From the cell containing the given text, extract its center point as [x, y] coordinate. 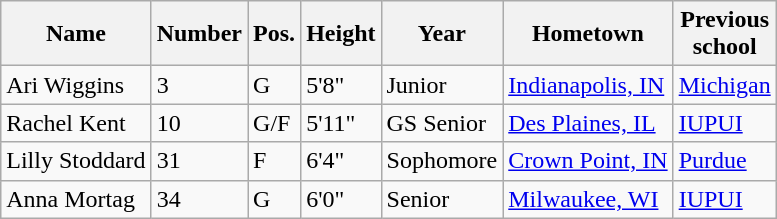
6'4" [341, 161]
3 [199, 85]
Ari Wiggins [76, 85]
Michigan [724, 85]
31 [199, 161]
Purdue [724, 161]
G/F [274, 123]
Anna Mortag [76, 199]
Name [76, 34]
Pos. [274, 34]
Hometown [588, 34]
Senior [442, 199]
Lilly Stoddard [76, 161]
GS Senior [442, 123]
Height [341, 34]
10 [199, 123]
Number [199, 34]
Previousschool [724, 34]
Des Plaines, IL [588, 123]
5'8" [341, 85]
6'0" [341, 199]
Year [442, 34]
F [274, 161]
Sophomore [442, 161]
Indianapolis, IN [588, 85]
5'11" [341, 123]
34 [199, 199]
Milwaukee, WI [588, 199]
Crown Point, IN [588, 161]
Rachel Kent [76, 123]
Junior [442, 85]
